Search for the cell housing the specified text and yield its (X, Y) center coordinate. 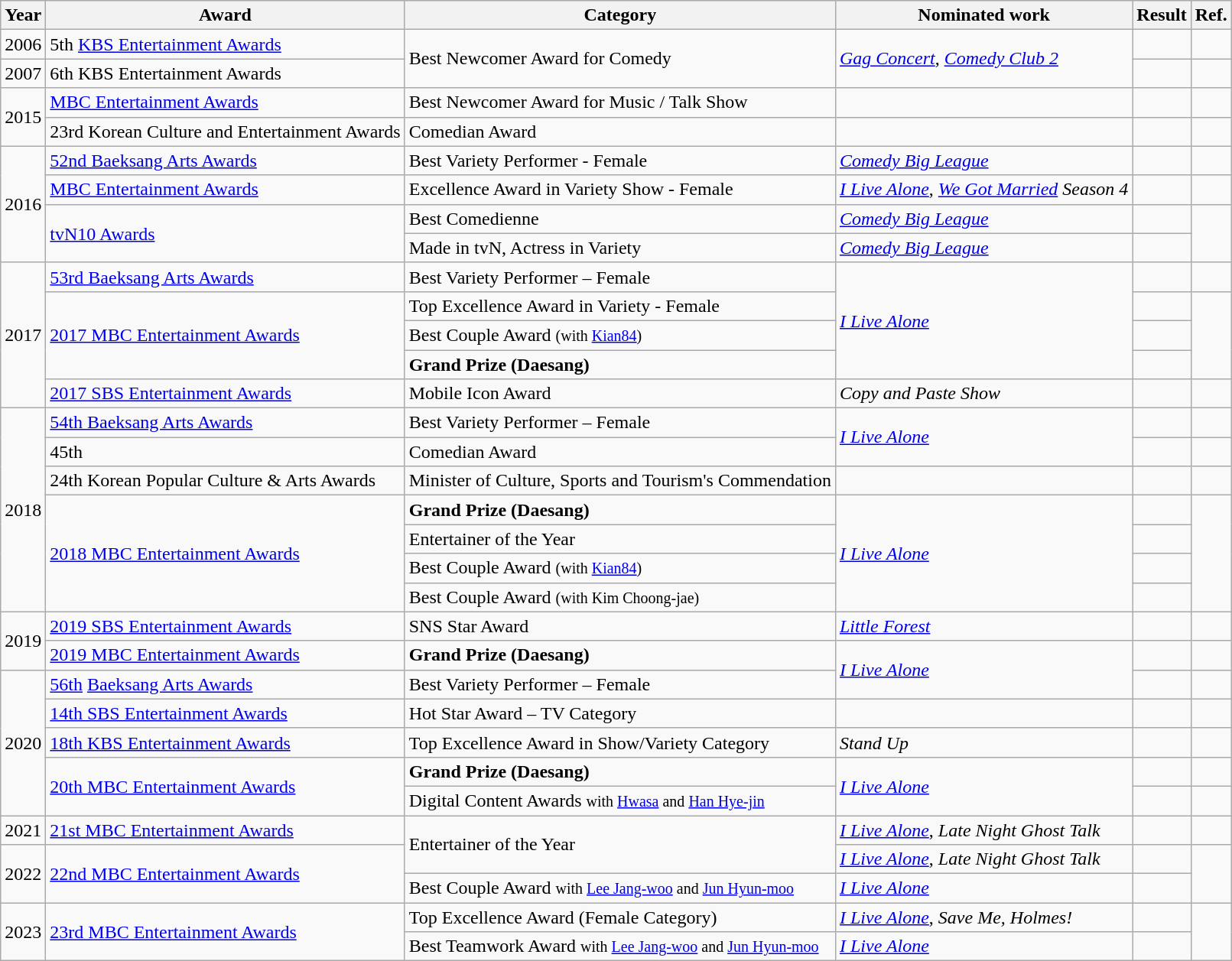
Minister of Culture, Sports and Tourism's Commendation (619, 481)
Best Comedienne (619, 219)
I Live Alone, We Got Married Season 4 (983, 190)
2006 (23, 44)
2022 (23, 874)
21st MBC Entertainment Awards (225, 830)
Award (225, 15)
Made in tvN, Actress in Variety (619, 248)
Little Forest (983, 626)
14th SBS Entertainment Awards (225, 713)
2007 (23, 73)
Year (23, 15)
2019 MBC Entertainment Awards (225, 655)
2016 (23, 204)
2019 SBS Entertainment Awards (225, 626)
23rd Korean Culture and Entertainment Awards (225, 131)
54th Baeksang Arts Awards (225, 423)
Ref. (1211, 15)
tvN10 Awards (225, 233)
2015 (23, 117)
2020 (23, 742)
53rd Baeksang Arts Awards (225, 277)
Digital Content Awards with Hwasa and Han Hye-jin (619, 800)
Nominated work (983, 15)
2019 (23, 641)
2017 SBS Entertainment Awards (225, 394)
52nd Baeksang Arts Awards (225, 161)
Best Couple Award with Lee Jang-woo and Jun Hyun-moo (619, 888)
2018 (23, 510)
Top Excellence Award in Variety - Female (619, 306)
6th KBS Entertainment Awards (225, 73)
Mobile Icon Award (619, 394)
Best Newcomer Award for Comedy (619, 59)
2018 MBC Entertainment Awards (225, 554)
2017 MBC Entertainment Awards (225, 335)
2023 (23, 932)
Gag Concert, Comedy Club 2 (983, 59)
5th KBS Entertainment Awards (225, 44)
Category (619, 15)
2021 (23, 830)
SNS Star Award (619, 626)
Best Newcomer Award for Music / Talk Show (619, 102)
Hot Star Award – TV Category (619, 713)
Best Couple Award (with Kim Choong-jae) (619, 597)
Excellence Award in Variety Show - Female (619, 190)
Best Variety Performer - Female (619, 161)
56th Baeksang Arts Awards (225, 684)
Stand Up (983, 742)
45th (225, 452)
23rd MBC Entertainment Awards (225, 932)
Best Teamwork Award with Lee Jang-woo and Jun Hyun-moo (619, 946)
I Live Alone, Save Me, Holmes! (983, 917)
Top Excellence Award (Female Category) (619, 917)
22nd MBC Entertainment Awards (225, 874)
24th Korean Popular Culture & Arts Awards (225, 481)
20th MBC Entertainment Awards (225, 786)
Copy and Paste Show (983, 394)
2017 (23, 335)
Top Excellence Award in Show/Variety Category (619, 742)
18th KBS Entertainment Awards (225, 742)
Result (1162, 15)
